Identify which cell holds the provided text, then report its (X, Y) central coordinate. 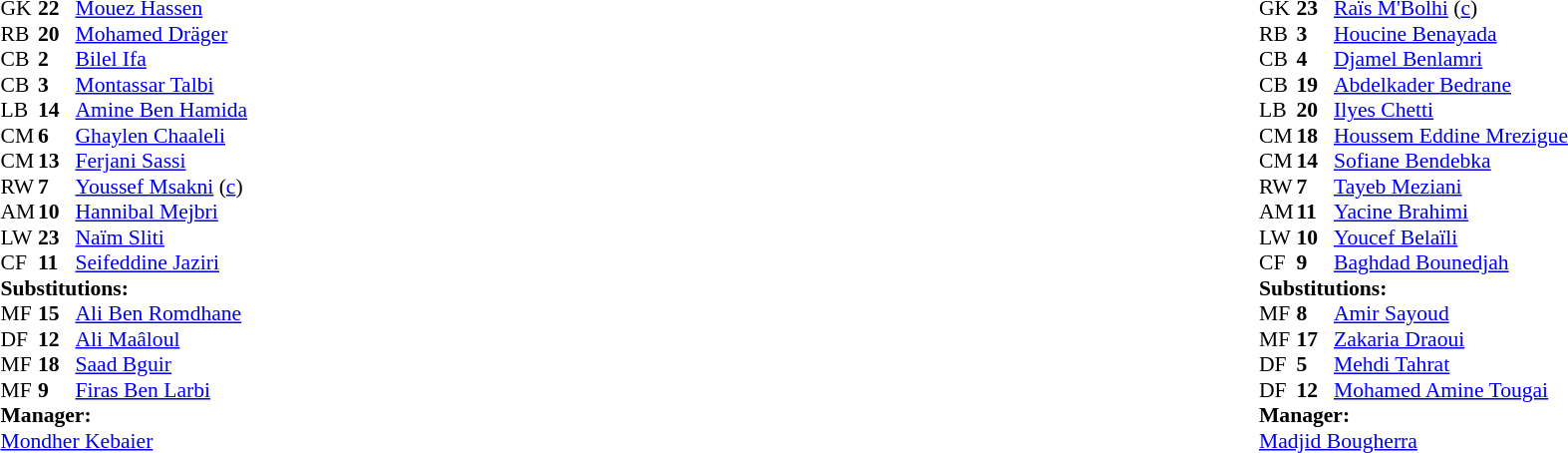
Ilyes Chetti (1451, 111)
Montassar Talbi (161, 85)
19 (1315, 85)
Abdelkader Bedrane (1451, 85)
Baghdad Bounedjah (1451, 262)
Amine Ben Hamida (161, 111)
15 (57, 314)
Saad Bguir (161, 364)
Mehdi Tahrat (1451, 364)
6 (57, 136)
8 (1315, 314)
Houssem Eddine Mrezigue (1451, 136)
Naïm Sliti (161, 237)
Hannibal Mejbri (161, 213)
5 (1315, 364)
Firas Ben Larbi (161, 390)
23 (57, 237)
Djamel Benlamri (1451, 59)
Zakaria Draoui (1451, 339)
13 (57, 161)
Sofiane Bendebka (1451, 161)
2 (57, 59)
Ali Ben Romdhane (161, 314)
Ghaylen Chaaleli (161, 136)
Youcef Belaïli (1451, 237)
Mohamed Dräger (161, 34)
Tayeb Meziani (1451, 187)
Ali Maâloul (161, 339)
Ferjani Sassi (161, 161)
Amir Sayoud (1451, 314)
Bilel Ifa (161, 59)
Youssef Msakni (c) (161, 187)
Houcine Benayada (1451, 34)
Seifeddine Jaziri (161, 262)
Yacine Brahimi (1451, 213)
4 (1315, 59)
17 (1315, 339)
Mohamed Amine Tougai (1451, 390)
